Determine the (x, y) coordinate at the center of the cell enclosing the given text.  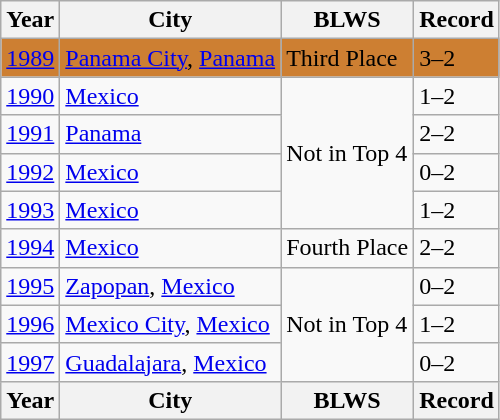
1989 (30, 58)
Mexico City, Mexico (170, 324)
Zapopan, Mexico (170, 286)
1992 (30, 172)
1996 (30, 324)
Panama (170, 134)
1993 (30, 210)
Third Place (348, 58)
Guadalajara, Mexico (170, 362)
1991 (30, 134)
Panama City, Panama (170, 58)
Fourth Place (348, 248)
1995 (30, 286)
3–2 (457, 58)
1994 (30, 248)
1990 (30, 96)
1997 (30, 362)
